Return [X, Y] of the center of cell containing provided text 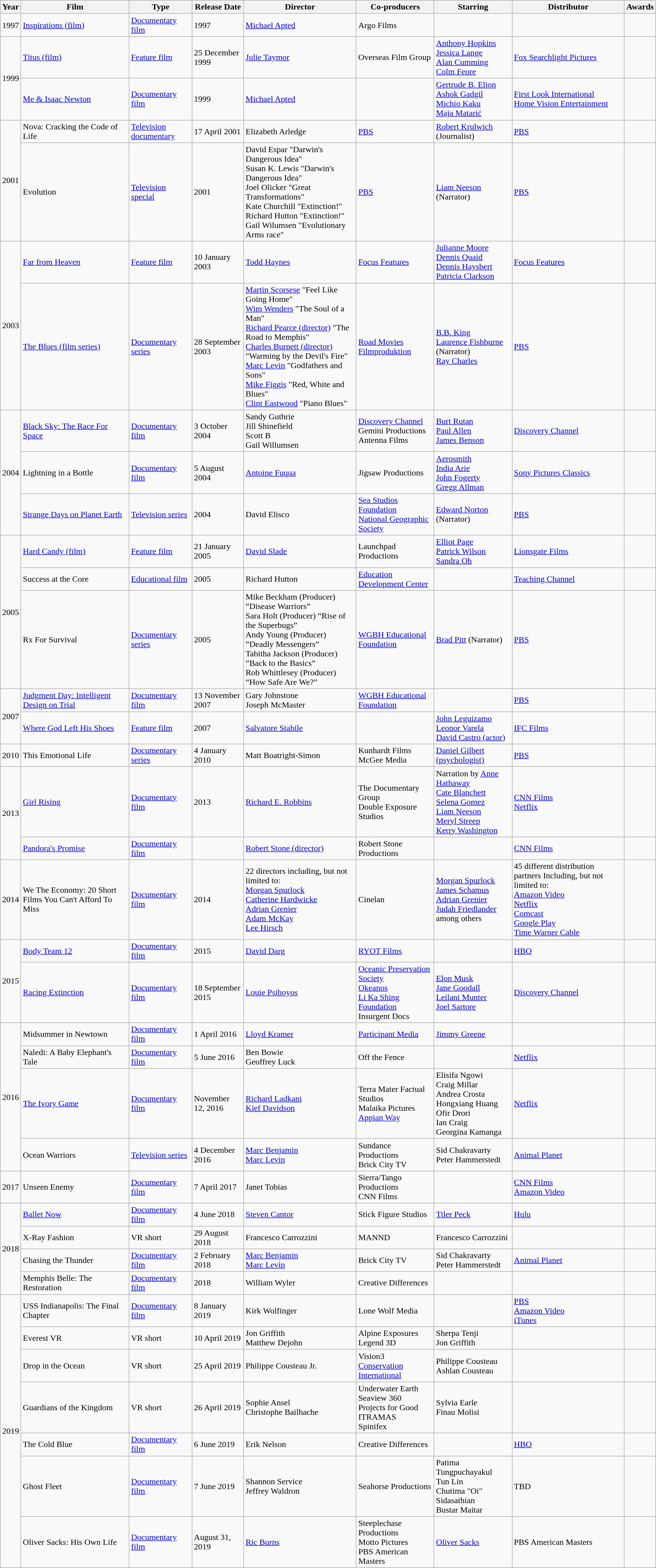
Philippe CousteauAshlan Cousteau [473, 1366]
Pandora's Promise [75, 849]
Richard E. Robbins [300, 802]
CNN FilmsNetflix [568, 802]
Year [11, 7]
Underwater EarthSeaview 360Projects for GoodITRAMASSpinifex [395, 1407]
Naledi: A Baby Elephant's Tale [75, 1057]
Co-producers [395, 7]
CNN FilmsAmazon Video [568, 1187]
Awards [640, 7]
Richard Hutton [300, 579]
Ballet Now [75, 1215]
IFC Films [568, 728]
MANND [395, 1237]
Elizabeth Arledge [300, 131]
Education Development Center [395, 579]
Film [75, 7]
Racing Extinction [75, 992]
Liam Neeson (Narrator) [473, 192]
Participant Media [395, 1034]
Erik Nelson [300, 1445]
Oliver Sacks [473, 1542]
First Look InternationalHome Vision Entertainment [568, 99]
Narration by Anne HathawayCate BlanchettSelena GomezLiam NeesonMeryl StreepKerry Washington [473, 802]
Type [160, 7]
Janet Tobias [300, 1187]
Strange Days on Planet Earth [75, 514]
Fox Searchlight Pictures [568, 58]
2010 [11, 755]
Sierra/Tango ProductionsCNN Films [395, 1187]
Sophie AnselChristophe Bailhache [300, 1407]
Girl Rising [75, 802]
Elon MuskJane GoodallLeilani MunterJoel Sartore [473, 992]
Richard LadkaniKief Davidson [300, 1103]
Morgan SpurlockJames SchamusAdrian GrenierJudah Friedlanderamong others [473, 900]
Off the Fence [395, 1057]
29 August 2018 [218, 1237]
Patima TungpuchayakulTun LinChutima "Oi" SidasathianBustar Maitar [473, 1486]
Me & Isaac Newton [75, 99]
Julianne MooreDennis QuaidDennis HaysbertPatricia Clarkson [473, 262]
Argo Films [395, 25]
Robert Krulwich (Journalist) [473, 131]
USS Indianapolis: The Final Chapter [75, 1311]
Guardians of the Kingdom [75, 1407]
B.B. KingLaurence Fishburne (Narrator)Ray Charles [473, 346]
Robert Stone Productions [395, 849]
Road Movies Filmproduktion [395, 346]
The Ivory Game [75, 1103]
Brad Pitt (Narrator) [473, 640]
The Blues (film series) [75, 346]
25 December 1999 [218, 58]
The Cold Blue [75, 1445]
26 April 2019 [218, 1407]
PBSAmazon VideoiTunes [568, 1311]
Sea Studios FoundationNational Geographic Society [395, 514]
Unseen Enemy [75, 1187]
2003 [11, 325]
Educational film [160, 579]
Philippe Cousteau Jr. [300, 1366]
Titus (film) [75, 58]
Far from Heaven [75, 262]
Nova: Cracking the Code of Life [75, 131]
Sundance ProductionsBrick City TV [395, 1155]
3 October 2004 [218, 431]
David Elisco [300, 514]
5 June 2016 [218, 1057]
Kirk Wolfinger [300, 1311]
We The Economy: 20 Short Films You Can't Afford To Miss [75, 900]
Overseas Film Group [395, 58]
Hulu [568, 1215]
Jon GriffithMatthew Dejohn [300, 1338]
Where God Left His Shoes [75, 728]
November 12, 2016 [218, 1103]
Gertrude B. ElionAshok GadgilMichio KakuMaja Matarić [473, 99]
Oliver Sacks: His Own Life [75, 1542]
21 January 2005 [218, 551]
Tiler Peck [473, 1215]
The Documentary GroupDouble Exposure Studios [395, 802]
Matt Boatright-Simon [300, 755]
Everest VR [75, 1338]
Antoine Fuqua [300, 473]
5 August 2004 [218, 473]
2017 [11, 1187]
RYOT Films [395, 951]
David Slade [300, 551]
Ocean Warriors [75, 1155]
Steven Cantor [300, 1215]
Steeplechase ProductionsMotto PicturesPBS American Masters [395, 1542]
7 June 2019 [218, 1486]
13 November 2007 [218, 701]
Discovery ChannelGemini ProductionsAntenna Films [395, 431]
Jimmy Greene [473, 1034]
Judgment Day: Intelligent Design on Trial [75, 701]
X-Ray Fashion [75, 1237]
Lionsgate Films [568, 551]
22 directors including, but not limited to:Morgan SpurlockCatherine HardwickeAdrian GrenierAdam McKayLee Hirsch [300, 900]
Anthony HopkinsJessica LangeAlan CummingColm Feore [473, 58]
Evolution [75, 192]
William Wyler [300, 1283]
Distributor [568, 7]
Drop in the Ocean [75, 1366]
4 December 2016 [218, 1155]
Black Sky: The Race For Space [75, 431]
Sherpa TenjiJon Griffith [473, 1338]
Kunhardt FilmsMcGee Media [395, 755]
10 April 2019 [218, 1338]
Terra Mater Factual StudiosMalaika PicturesAppian Way [395, 1103]
Inspirations (film) [75, 25]
Hard Candy (film) [75, 551]
Sandy GuthrieJill ShinefieldScott BGail Willumsen [300, 431]
Vision3Conservation International [395, 1366]
Television special [160, 192]
Lloyd Kramer [300, 1034]
Louie Psihoyos [300, 992]
6 June 2019 [218, 1445]
Jigsaw Productions [395, 473]
This Emotional Life [75, 755]
August 31, 2019 [218, 1542]
Stick Figure Studios [395, 1215]
Sylvia EarleFinau Molisi [473, 1407]
Memphis Belle: The Restoration [75, 1283]
Ghost Fleet [75, 1486]
Julie Taymor [300, 58]
Cinelan [395, 900]
Elisifa NgowiCraig MillarAndrea CrostaHongxiang HuangOfir DroriIan CraigGeorgina Kamanga [473, 1103]
Seahorse Productions [395, 1486]
10 January 2003 [218, 262]
Robert Stone (director) [300, 849]
Sony Pictures Classics [568, 473]
2019 [11, 1431]
Launchpad Productions [395, 551]
David Darg [300, 951]
PBS American Masters [568, 1542]
Shannon ServiceJeffrey Waldron [300, 1486]
Lone Wolf Media [395, 1311]
18 September 2015 [218, 992]
Ben BowieGeoffrey Luck [300, 1057]
Television documentary [160, 131]
Burt RutanPaul AllenJames Benson [473, 431]
Body Team 12 [75, 951]
Daniel Gilbert (psychologist) [473, 755]
Director [300, 7]
17 April 2001 [218, 131]
Oceanic Preservation SocietyOkeanosLi Ka Shing FoundationInsurgent Docs [395, 992]
25 April 2019 [218, 1366]
TBD [568, 1486]
AerosmithIndia ArieJohn FogertyGregg Allman [473, 473]
4 January 2010 [218, 755]
Chasing the Thunder [75, 1260]
Todd Haynes [300, 262]
Brick City TV [395, 1260]
John LeguizamoLeonor VarelaDavid Castro (actor) [473, 728]
8 January 2019 [218, 1311]
Starring [473, 7]
Lightning in a Bottle [75, 473]
1 April 2016 [218, 1034]
Salvatore Stabile [300, 728]
Teaching Channel [568, 579]
Midsummer in Newtown [75, 1034]
45 different distribution partners Including, but not limited to:Amazon VideoNetflixComcastGoogle PlayTime Warner Cable [568, 900]
Elliot PagePatrick WilsonSandra Oh [473, 551]
Edward Norton (Narrator) [473, 514]
Alpine ExposuresLegend 3D [395, 1338]
Success at the Core [75, 579]
Ric Burns [300, 1542]
Rx For Survival [75, 640]
28 September 2003 [218, 346]
2 February 2018 [218, 1260]
Gary JohnstoneJoseph McMaster [300, 701]
CNN Films [568, 849]
7 April 2017 [218, 1187]
Release Date [218, 7]
2016 [11, 1097]
4 June 2018 [218, 1215]
